Pinpoint the cell where the given text exists, returning its (x, y) midpoint coordinate. 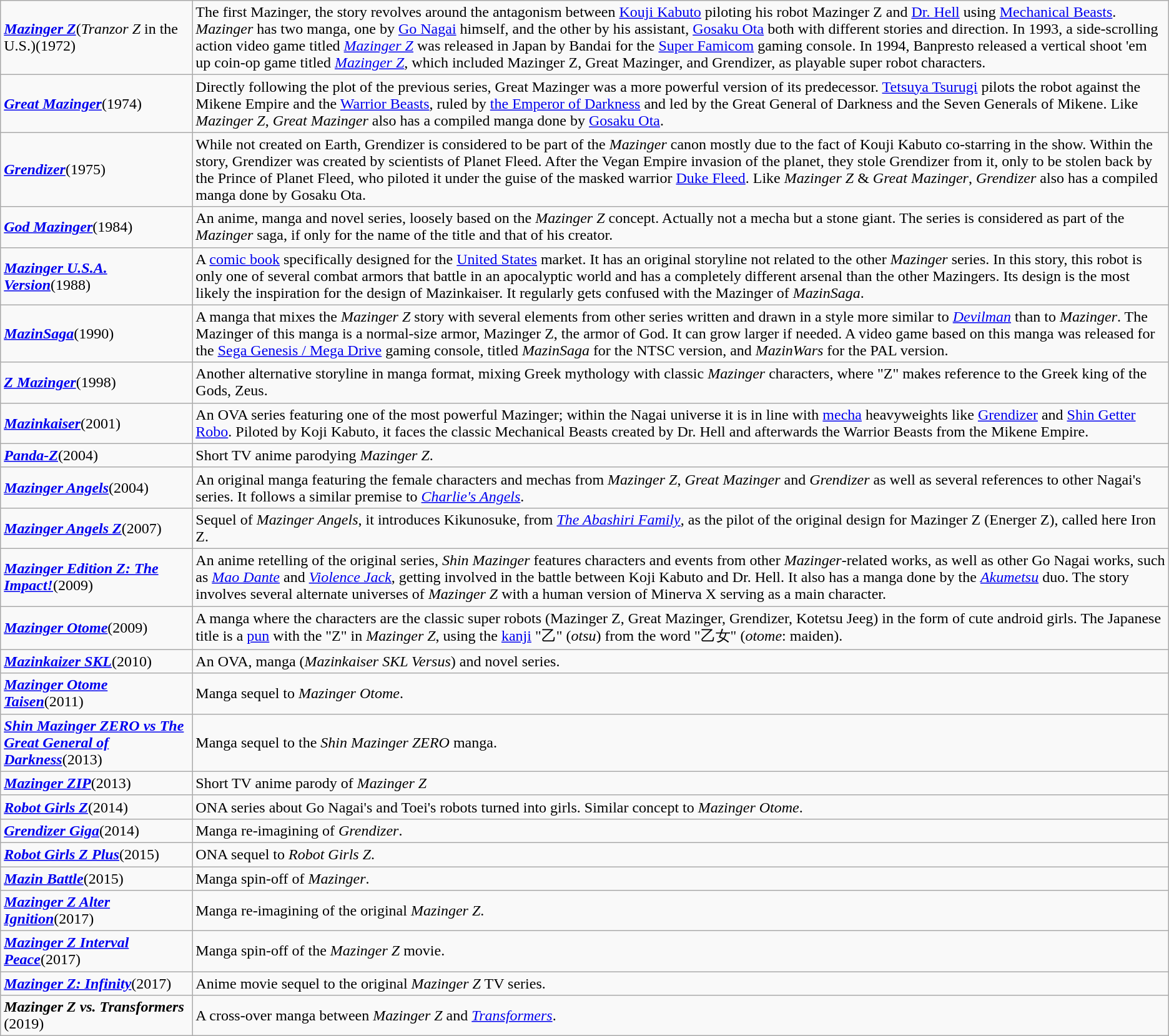
Mazinger ZIP(2013) (96, 783)
Mazinger Z Alter Ignition(2017) (96, 910)
Mazinger Z: Infinity(2017) (96, 984)
Mazinger Z(Tranzor Z in the U.S.)(1972) (96, 37)
Mazinger Angels(2004) (96, 487)
Mazinger Otome(2009) (96, 628)
Panda-Z(2004) (96, 455)
Great Mazinger(1974) (96, 104)
ONA sequel to Robot Girls Z. (681, 854)
A cross-over manga between Mazinger Z and Transformers. (681, 1015)
Manga sequel to Mazinger Otome. (681, 693)
Mazinkaiser(2001) (96, 423)
God Mazinger(1984) (96, 227)
Shin Mazinger ZERO vs The Great General of Darkness(2013) (96, 742)
Z Mazinger(1998) (96, 382)
Mazinger Z Interval Peace(2017) (96, 952)
Manga re-imagining of Grendizer. (681, 831)
Mazinkaizer SKL(2010) (96, 661)
Grendizer Giga(2014) (96, 831)
Manga sequel to the Shin Mazinger ZERO manga. (681, 742)
ONA series about Go Nagai's and Toei's robots turned into girls. Similar concept to Mazinger Otome. (681, 807)
Robot Girls Z Plus(2015) (96, 854)
Mazinger Otome Taisen(2011) (96, 693)
Mazinger U.S.A. Version(1988) (96, 276)
Short TV anime parody of Mazinger Z (681, 783)
Anime movie sequel to the original Mazinger Z TV series. (681, 984)
Robot Girls Z(2014) (96, 807)
Manga spin-off of Mazinger. (681, 879)
MazinSaga(1990) (96, 333)
Manga spin-off of the Mazinger Z movie. (681, 952)
An OVA, manga (Mazinkaiser SKL Versus) and novel series. (681, 661)
Mazin Battle(2015) (96, 879)
Mazinger Edition Z: The Impact!(2009) (96, 577)
Mazinger Z vs. Transformers (2019) (96, 1015)
Grendizer(1975) (96, 170)
Short TV anime parodying Mazinger Z. (681, 455)
Manga re-imagining of the original Mazinger Z. (681, 910)
Mazinger Angels Z(2007) (96, 528)
